Extract the [X, Y] coordinate from the center of the cell holding the provided text.  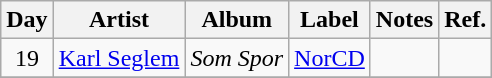
Ref. [466, 20]
NorCD [330, 58]
Karl Seglem [119, 58]
Notes [404, 20]
19 [27, 58]
Label [330, 20]
Album [237, 20]
Day [27, 20]
Som Spor [237, 58]
Artist [119, 20]
